Extract the (x, y) coordinate from the center of the cell holding the provided text.  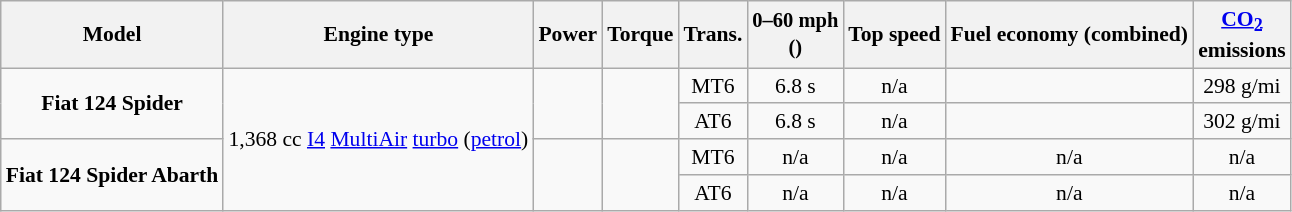
Top speed (894, 34)
Fiat 124 Spider Abarth (112, 174)
Torque (640, 34)
CO2emissions (1242, 34)
Trans. (712, 34)
Engine type (378, 34)
0–60 mph() (795, 34)
1,368 cc I4 MultiAir turbo (petrol) (378, 139)
302 g/mi (1242, 122)
Power (568, 34)
Model (112, 34)
Fuel economy (combined) (1070, 34)
Fiat 124 Spider (112, 104)
298 g/mi (1242, 86)
